Find where the given text appears and provide that cell's center as [X, Y] coordinate. 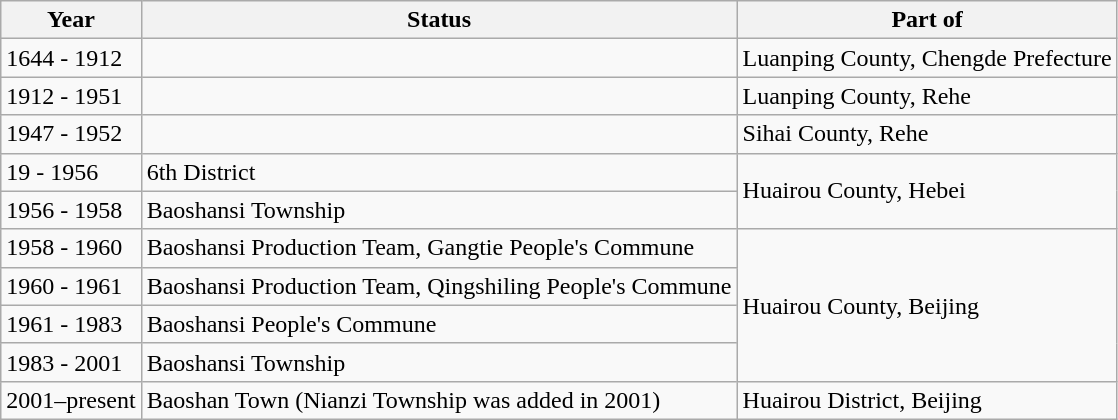
Luanping County, Rehe [927, 96]
Year [71, 20]
1961 - 1983 [71, 324]
1912 - 1951 [71, 96]
Baoshansi People's Commune [439, 324]
1958 - 1960 [71, 248]
Luanping County, Chengde Prefecture [927, 58]
6th District [439, 172]
Sihai County, Rehe [927, 134]
1644 - 1912 [71, 58]
Huairou County, Hebei [927, 191]
Baoshansi Production Team, Qingshiling People's Commune [439, 286]
1947 - 1952 [71, 134]
2001–present [71, 400]
1960 - 1961 [71, 286]
Baoshan Town (Nianzi Township was added in 2001) [439, 400]
1956 - 1958 [71, 210]
Baoshansi Production Team, Gangtie People's Commune [439, 248]
19 - 1956 [71, 172]
Huairou County, Beijing [927, 305]
1983 - 2001 [71, 362]
Status [439, 20]
Huairou District, Beijing [927, 400]
Part of [927, 20]
